Search for the cell housing the specified text and yield its (x, y) center coordinate. 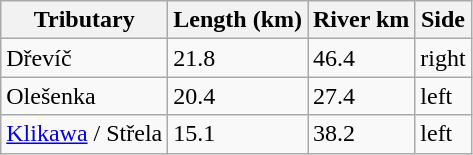
27.4 (362, 96)
Olešenka (84, 96)
Side (443, 20)
21.8 (238, 58)
right (443, 58)
Length (km) (238, 20)
Tributary (84, 20)
Klikawa / Střela (84, 134)
38.2 (362, 134)
Dřevíč (84, 58)
46.4 (362, 58)
20.4 (238, 96)
River km (362, 20)
15.1 (238, 134)
